Pinpoint the cell where the given text exists, returning its (X, Y) midpoint coordinate. 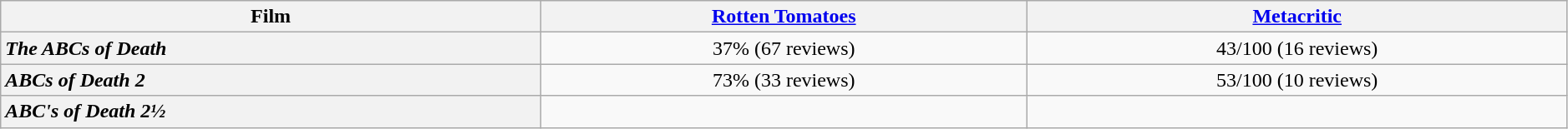
Metacritic (1297, 17)
ABC's of Death 2½ (271, 112)
Rotten Tomatoes (784, 17)
Film (271, 17)
43/100 (16 reviews) (1297, 48)
ABCs of Death 2 (271, 80)
The ABCs of Death (271, 48)
53/100 (10 reviews) (1297, 80)
73% (33 reviews) (784, 80)
37% (67 reviews) (784, 48)
